For the text-containing cell, return its midpoint in [x, y] coordinate format. 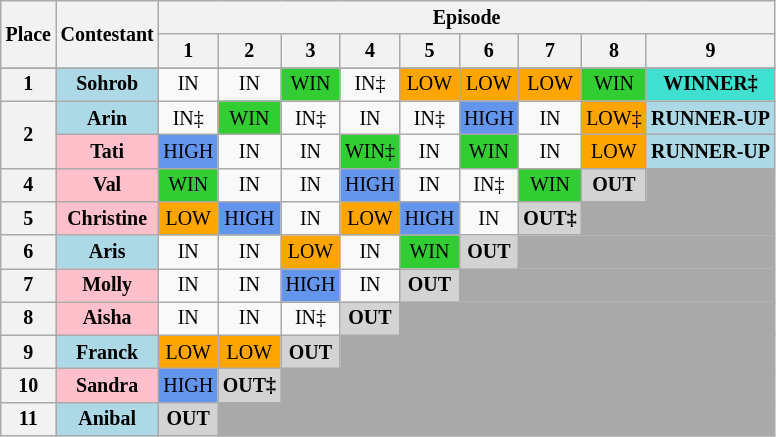
Sandra [108, 386]
Aris [108, 252]
11 [28, 420]
Christine [108, 218]
Tati [108, 152]
Episode [467, 18]
Anibal [108, 420]
LOW‡ [614, 118]
WIN‡ [370, 152]
Contestant [108, 34]
Val [108, 184]
Franck [108, 352]
Place [28, 34]
Sohrob [108, 84]
10 [28, 386]
Molly [108, 286]
Aisha [108, 318]
WINNER‡ [710, 84]
3 [310, 52]
Arin [108, 118]
